Detect which cell encompasses the target text, then output its [X, Y] center coordinate. 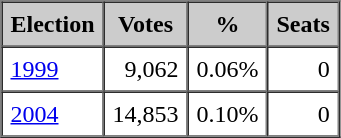
2004 [53, 114]
1999 [53, 68]
14,853 [146, 114]
Seats [302, 24]
Votes [146, 24]
0.06% [228, 68]
% [228, 24]
9,062 [146, 68]
0.10% [228, 114]
Election [53, 24]
